Return [x, y] of the center of cell containing provided text 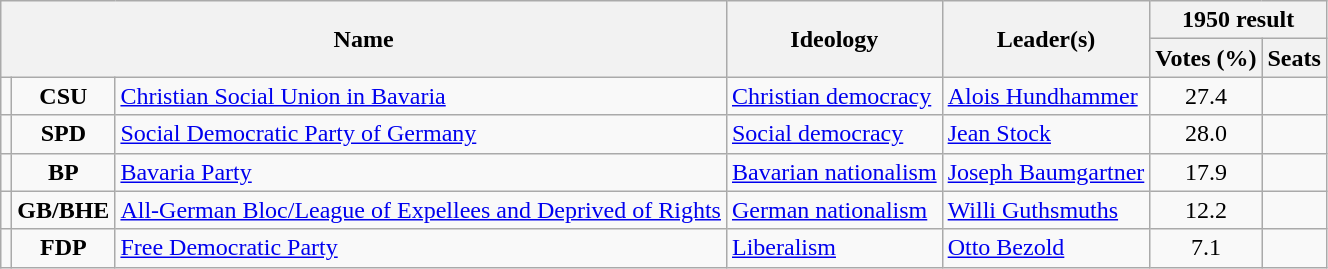
27.4 [1206, 96]
All-German Bloc/League of Expellees and Deprived of Rights [421, 210]
Alois Hundhammer [1046, 96]
28.0 [1206, 134]
12.2 [1206, 210]
Otto Bezold [1046, 248]
CSU [64, 96]
Votes (%) [1206, 58]
Joseph Baumgartner [1046, 172]
Christian democracy [834, 96]
Christian Social Union in Bavaria [421, 96]
Free Democratic Party [421, 248]
Willi Guthsmuths [1046, 210]
7.1 [1206, 248]
Bavarian nationalism [834, 172]
GB/BHE [64, 210]
BP [64, 172]
FDP [64, 248]
Bavaria Party [421, 172]
Jean Stock [1046, 134]
Ideology [834, 39]
Social democracy [834, 134]
Seats [1294, 58]
Social Democratic Party of Germany [421, 134]
Name [364, 39]
German nationalism [834, 210]
Liberalism [834, 248]
1950 result [1238, 20]
17.9 [1206, 172]
Leader(s) [1046, 39]
SPD [64, 134]
